Pinpoint the cell where the given text exists, returning its (X, Y) midpoint coordinate. 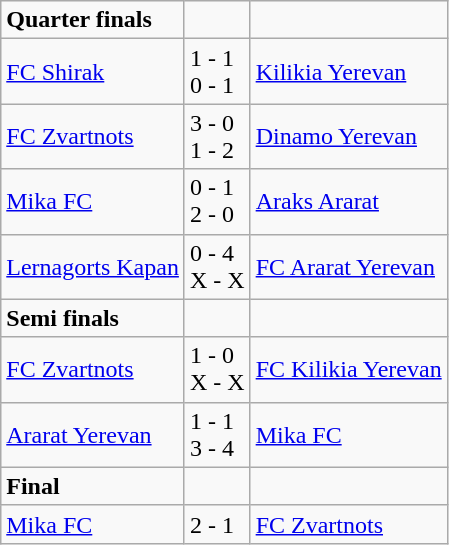
0 - 12 - 0 (217, 202)
Ararat Yerevan (93, 434)
1 - 0X - X (217, 370)
FC Shirak (93, 72)
0 - 4X - X (217, 266)
Dinamo Yerevan (348, 136)
Semi finals (93, 318)
FC Ararat Yerevan (348, 266)
Kilikia Yerevan (348, 72)
2 - 1 (217, 524)
Araks Ararat (348, 202)
1 - 10 - 1 (217, 72)
1 - 13 - 4 (217, 434)
Lernagorts Kapan (93, 266)
Final (93, 486)
FC Kilikia Yerevan (348, 370)
3 - 01 - 2 (217, 136)
Quarter finals (93, 20)
